Return [x, y] of the center of cell containing provided text 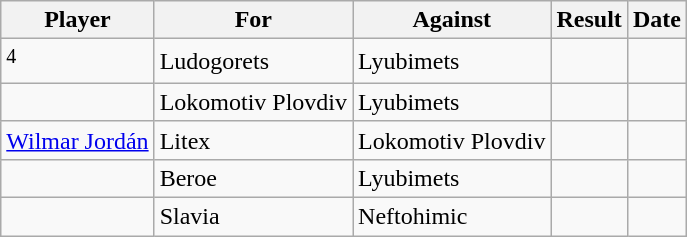
Ludogorets [253, 62]
Beroe [253, 178]
Litex [253, 140]
For [253, 20]
Result [589, 20]
Wilmar Jordán [78, 140]
4 [78, 62]
Neftohimic [452, 217]
Player [78, 20]
Against [452, 20]
Date [656, 20]
Slavia [253, 217]
